Return the [X, Y] coordinate for the center point of the cell that contains the specified text.  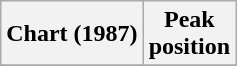
Chart (1987) [72, 34]
Peakposition [189, 34]
